Search for the cell housing the specified text and yield its [x, y] center coordinate. 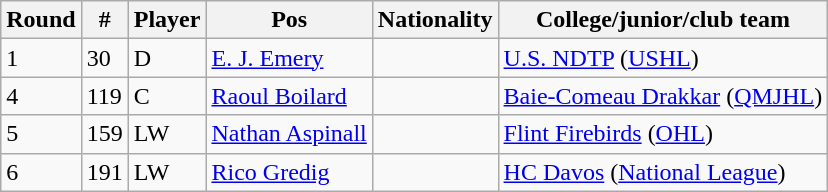
5 [41, 134]
191 [104, 172]
D [167, 58]
Nationality [435, 20]
6 [41, 172]
Pos [289, 20]
College/junior/club team [663, 20]
159 [104, 134]
Player [167, 20]
Flint Firebirds (OHL) [663, 134]
119 [104, 96]
HC Davos (National League) [663, 172]
Rico Gredig [289, 172]
Nathan Aspinall [289, 134]
1 [41, 58]
Round [41, 20]
# [104, 20]
E. J. Emery [289, 58]
30 [104, 58]
C [167, 96]
Baie-Comeau Drakkar (QMJHL) [663, 96]
Raoul Boilard [289, 96]
4 [41, 96]
U.S. NDTP (USHL) [663, 58]
